Identify which cell holds the provided text, then report its (x, y) central coordinate. 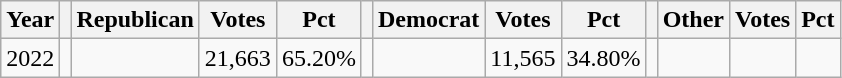
Other (693, 20)
65.20% (318, 58)
11,565 (523, 58)
Year (30, 20)
2022 (30, 58)
34.80% (604, 58)
Democrat (428, 20)
Republican (135, 20)
21,663 (238, 58)
